Pinpoint the cell where the given text exists, returning its [X, Y] midpoint coordinate. 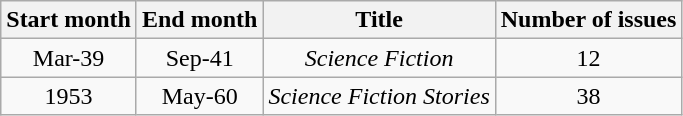
Number of issues [588, 20]
12 [588, 58]
38 [588, 96]
1953 [69, 96]
Mar-39 [69, 58]
Science Fiction Stories [379, 96]
Title [379, 20]
May-60 [199, 96]
Science Fiction [379, 58]
Sep-41 [199, 58]
End month [199, 20]
Start month [69, 20]
